Provide the [x, y] coordinate of the cell's center where the given text is located.  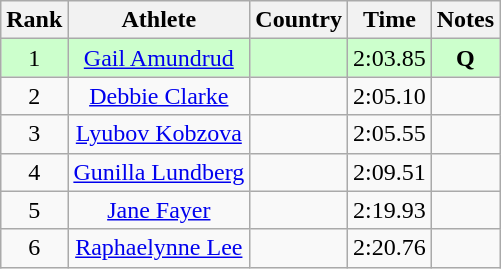
1 [34, 58]
2:05.55 [390, 134]
5 [34, 210]
2:20.76 [390, 248]
3 [34, 134]
Lyubov Kobzova [159, 134]
Country [299, 20]
Q [465, 58]
Athlete [159, 20]
Rank [34, 20]
6 [34, 248]
Gail Amundrud [159, 58]
Time [390, 20]
2:19.93 [390, 210]
4 [34, 172]
2 [34, 96]
Raphaelynne Lee [159, 248]
Notes [465, 20]
Gunilla Lundberg [159, 172]
2:03.85 [390, 58]
Debbie Clarke [159, 96]
2:09.51 [390, 172]
2:05.10 [390, 96]
Jane Fayer [159, 210]
